Pinpoint the cell where the given text exists, returning its (X, Y) midpoint coordinate. 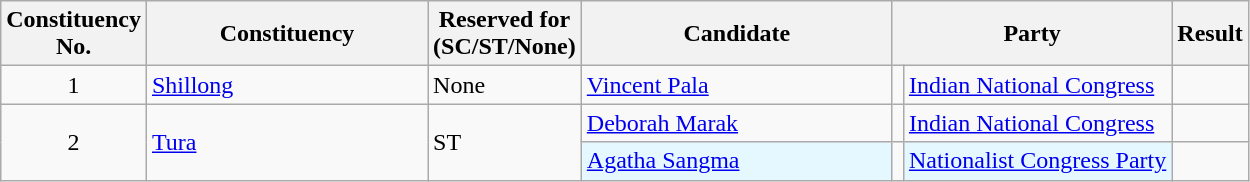
ST (505, 142)
Party (1032, 34)
Result (1210, 34)
None (505, 85)
2 (74, 142)
Constituency (286, 34)
1 (74, 85)
Reserved for(SC/ST/None) (505, 34)
Tura (286, 142)
Nationalist Congress Party (1037, 161)
Constituency No. (74, 34)
Agatha Sangma (736, 161)
Shillong (286, 85)
Vincent Pala (736, 85)
Deborah Marak (736, 123)
Candidate (736, 34)
